For the text-containing cell, return its midpoint in [X, Y] coordinate format. 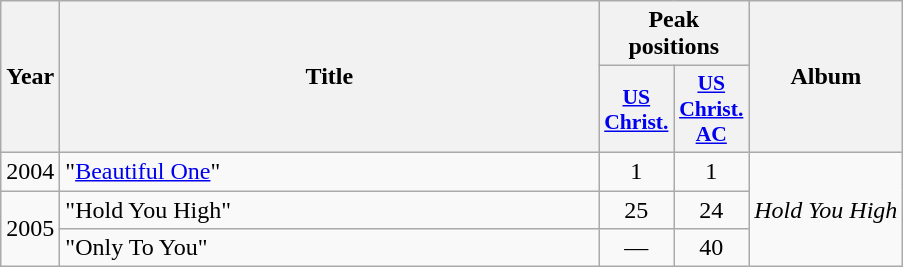
US Christ. AC [712, 110]
2005 [30, 228]
— [636, 248]
Album [826, 77]
Hold You High [826, 209]
"Hold You High" [330, 209]
24 [712, 209]
2004 [30, 171]
"Beautiful One" [330, 171]
Title [330, 77]
Peak positions [674, 34]
40 [712, 248]
US Christ. [636, 110]
"Only To You" [330, 248]
25 [636, 209]
Year [30, 77]
